Locate the cell with the specified text and output its [x, y] center coordinate. 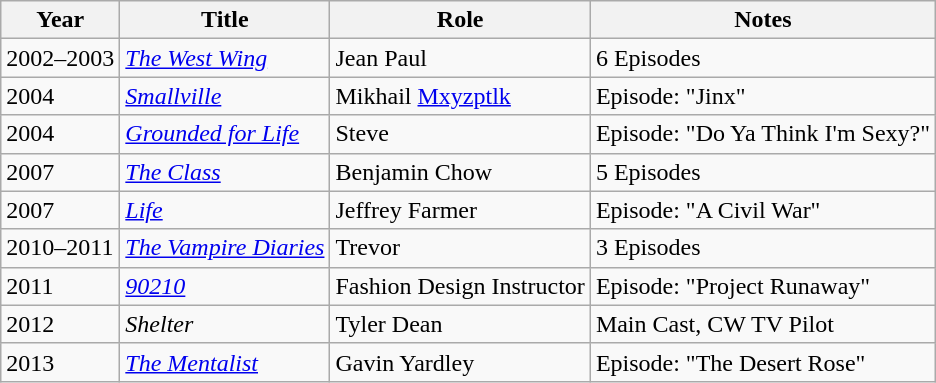
Title [225, 20]
5 Episodes [762, 172]
6 Episodes [762, 58]
Main Cast, CW TV Pilot [762, 324]
3 Episodes [762, 248]
Role [460, 20]
Notes [762, 20]
Shelter [225, 324]
Episode: "The Desert Rose" [762, 362]
Episode: "A Civil War" [762, 210]
2012 [60, 324]
Benjamin Chow [460, 172]
The Vampire Diaries [225, 248]
The West Wing [225, 58]
Trevor [460, 248]
Episode: "Jinx" [762, 96]
Jean Paul [460, 58]
2013 [60, 362]
Tyler Dean [460, 324]
Fashion Design Instructor [460, 286]
The Mentalist [225, 362]
2002–2003 [60, 58]
Smallville [225, 96]
Grounded for Life [225, 134]
Year [60, 20]
The Class [225, 172]
2010–2011 [60, 248]
2011 [60, 286]
Episode: "Do Ya Think I'm Sexy?" [762, 134]
Steve [460, 134]
Life [225, 210]
90210 [225, 286]
Jeffrey Farmer [460, 210]
Mikhail Mxyzptlk [460, 96]
Episode: "Project Runaway" [762, 286]
Gavin Yardley [460, 362]
